Capture the cell that displays the provided text and extract its (X, Y) central coordinate. 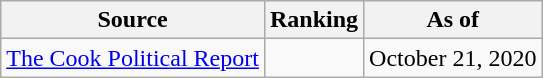
The Cook Political Report (133, 58)
Ranking (314, 20)
October 21, 2020 (453, 58)
Source (133, 20)
As of (453, 20)
